Pinpoint the cell where the given text exists, returning its (x, y) midpoint coordinate. 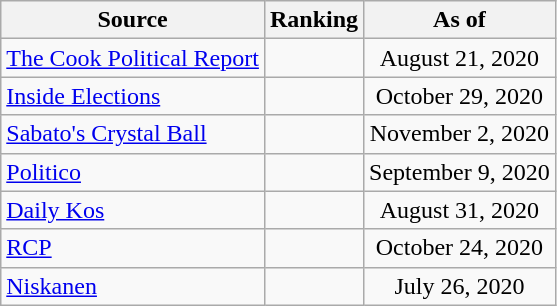
August 21, 2020 (460, 58)
July 26, 2020 (460, 286)
Niskanen (133, 286)
Ranking (314, 20)
As of (460, 20)
Sabato's Crystal Ball (133, 134)
Daily Kos (133, 210)
October 24, 2020 (460, 248)
November 2, 2020 (460, 134)
August 31, 2020 (460, 210)
Inside Elections (133, 96)
RCP (133, 248)
Politico (133, 172)
October 29, 2020 (460, 96)
Source (133, 20)
The Cook Political Report (133, 58)
September 9, 2020 (460, 172)
